Provide the [x, y] coordinate of the cell's center where the given text is located.  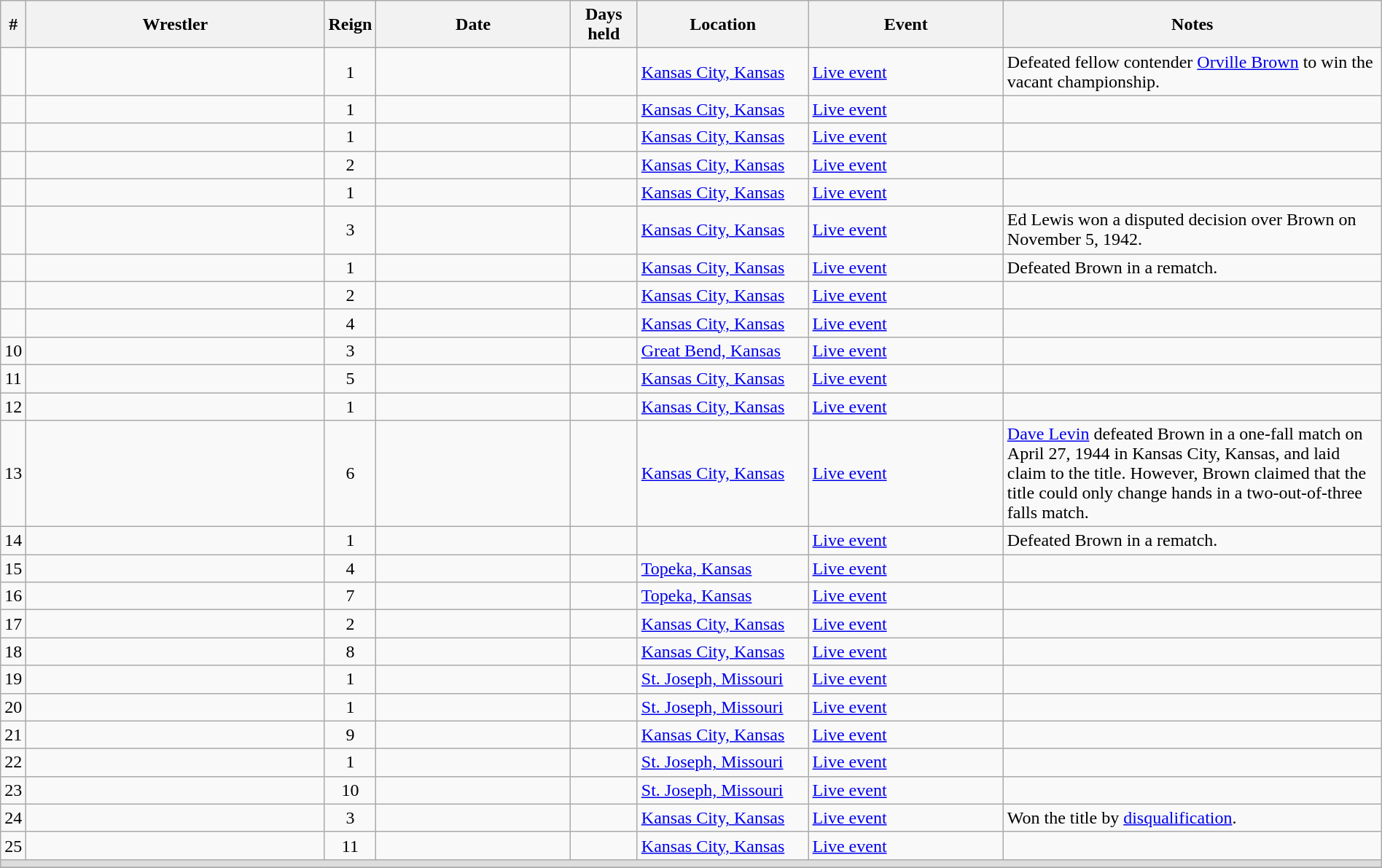
23 [13, 790]
5 [350, 378]
Defeated fellow contender Orville Brown to win the vacant championship. [1192, 71]
8 [350, 652]
Great Bend, Kansas [723, 351]
24 [13, 818]
21 [13, 735]
19 [13, 679]
Reign [350, 25]
17 [13, 624]
Wrestler [175, 25]
Location [723, 25]
9 [350, 735]
22 [13, 762]
Won the title by disqualification. [1192, 818]
25 [13, 845]
Notes [1192, 25]
Daysheld [604, 25]
Event [905, 25]
Ed Lewis won a disputed decision over Brown on November 5, 1942. [1192, 230]
20 [13, 707]
18 [13, 652]
7 [350, 596]
15 [13, 568]
Date [473, 25]
14 [13, 541]
12 [13, 406]
16 [13, 596]
# [13, 25]
13 [13, 474]
6 [350, 474]
